Find where the given text appears and provide that cell's center as (x, y) coordinate. 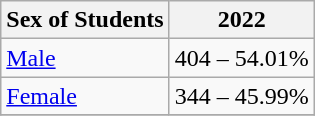
Female (85, 96)
2022 (242, 20)
Sex of Students (85, 20)
344 – 45.99% (242, 96)
Male (85, 58)
404 – 54.01% (242, 58)
